Determine the [X, Y] coordinate at the center of the cell enclosing the given text.  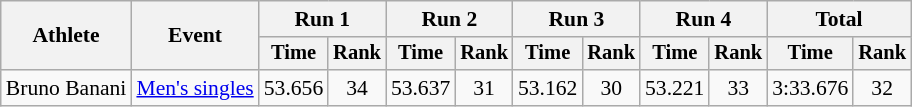
31 [484, 88]
Event [194, 36]
Men's singles [194, 88]
30 [611, 88]
53.637 [420, 88]
53.656 [294, 88]
Bruno Banani [66, 88]
Athlete [66, 36]
32 [882, 88]
Run 3 [576, 19]
Run 4 [704, 19]
Run 2 [450, 19]
3:33.676 [810, 88]
Run 1 [322, 19]
53.162 [548, 88]
Total [839, 19]
53.221 [674, 88]
34 [357, 88]
33 [738, 88]
